Identify which cell holds the provided text, then report its [x, y] central coordinate. 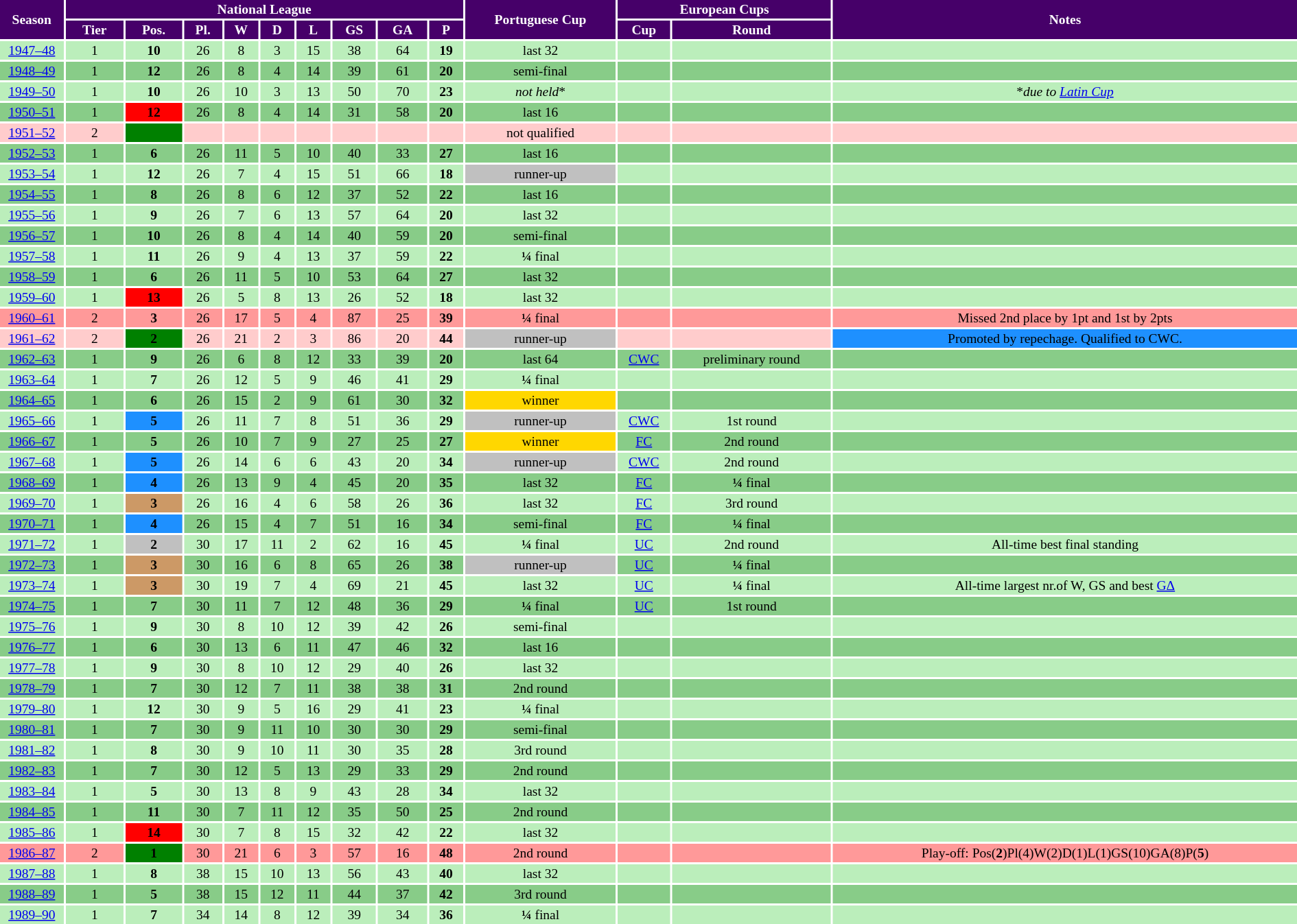
87 [354, 318]
70 [402, 92]
1961–62 [32, 339]
1968–69 [32, 483]
Round [751, 30]
86 [354, 339]
1960–61 [32, 318]
not held* [541, 92]
P [446, 30]
1965–66 [32, 421]
1959–60 [32, 298]
not qualified [541, 133]
1958–59 [32, 277]
Season [32, 19]
1953–54 [32, 174]
1988–89 [32, 895]
69 [354, 586]
56 [354, 874]
1984–85 [32, 812]
W [241, 30]
Cup [644, 30]
53 [354, 277]
1970–71 [32, 524]
1989–90 [32, 915]
1973–74 [32, 586]
1955–56 [32, 215]
Notes [1065, 19]
Tier [95, 30]
1971–72 [32, 545]
GA [402, 30]
1950–51 [32, 112]
1980–81 [32, 730]
GS [354, 30]
1966–67 [32, 442]
1952–53 [32, 154]
Play-off: Pos(2)Pl(4)W(2)D(1)L(1)GS(10)GA(8)P(5) [1065, 853]
1949–50 [32, 92]
1948–49 [32, 71]
62 [354, 545]
1963–64 [32, 380]
Promoted by repechage. Qualified to CWC. [1065, 339]
1976–77 [32, 648]
*due to Latin Cup [1065, 92]
1954–55 [32, 195]
1979–80 [32, 709]
47 [354, 648]
1985–86 [32, 833]
D [277, 30]
All-time best final standing [1065, 545]
1962–63 [32, 359]
Pos. [154, 30]
1951–52 [32, 133]
1987–88 [32, 874]
1974–75 [32, 606]
1975–76 [32, 627]
last 64 [541, 359]
65 [354, 565]
1956–57 [32, 236]
All-time largest nr.of W, GS and best GΔ [1065, 586]
66 [402, 174]
1986–87 [32, 853]
1982–83 [32, 771]
1969–70 [32, 504]
1981–82 [32, 750]
European Cups [725, 10]
1978–79 [32, 689]
1967–68 [32, 462]
L [314, 30]
Portuguese Cup [541, 19]
1983–84 [32, 792]
1972–73 [32, 565]
Pl. [203, 30]
preliminary round [751, 359]
1947–48 [32, 51]
1957–58 [32, 257]
1964–65 [32, 401]
1977–78 [32, 668]
Missed 2nd place by 1pt and 1st by 2pts [1065, 318]
National League [265, 10]
